Extract the (X, Y) coordinate from the center of the cell holding the provided text.  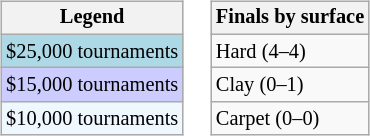
Legend (92, 18)
Finals by surface (290, 18)
$25,000 tournaments (92, 51)
$10,000 tournaments (92, 119)
$15,000 tournaments (92, 85)
Clay (0–1) (290, 85)
Hard (4–4) (290, 51)
Carpet (0–0) (290, 119)
